Detect which cell encompasses the target text, then output its [x, y] center coordinate. 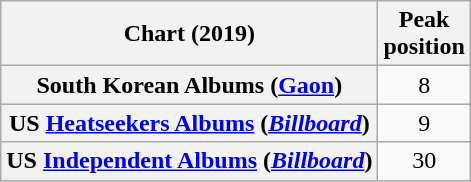
South Korean Albums (Gaon) [190, 85]
9 [424, 123]
Chart (2019) [190, 34]
US Heatseekers Albums (Billboard) [190, 123]
Peakposition [424, 34]
8 [424, 85]
30 [424, 161]
US Independent Albums (Billboard) [190, 161]
